Determine the [x, y] coordinate at the center of the cell enclosing the given text.  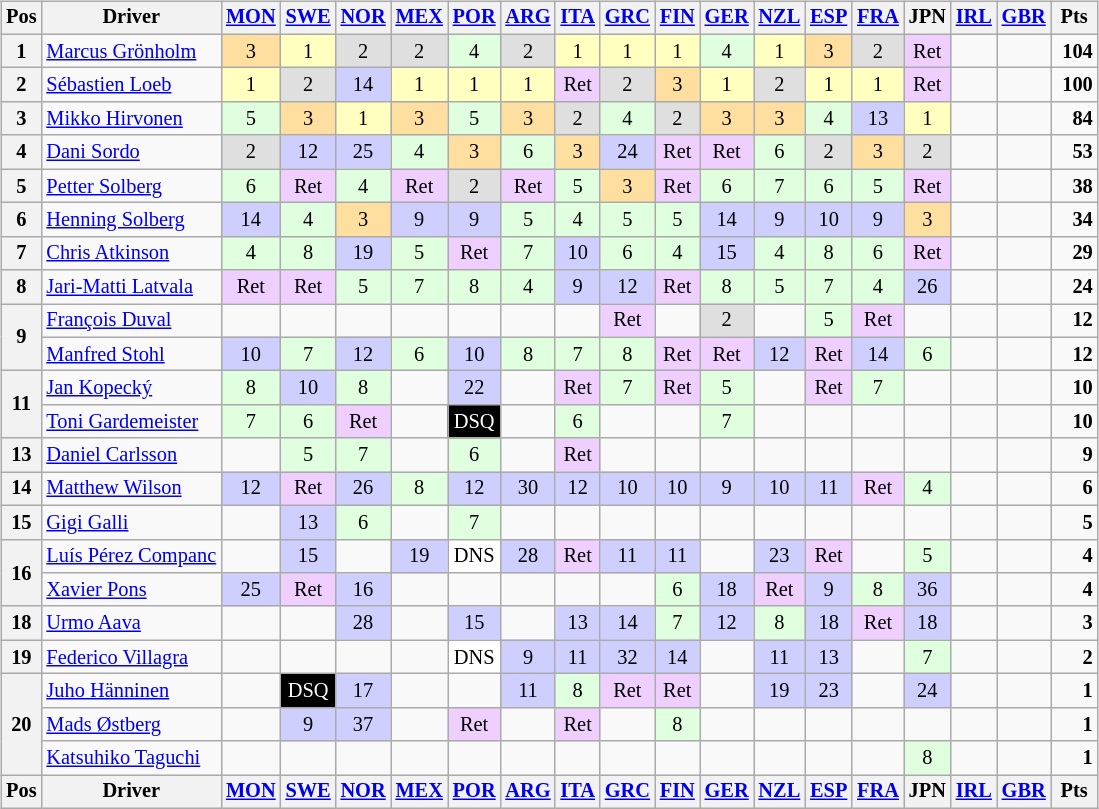
Manfred Stohl [131, 354]
Federico Villagra [131, 657]
17 [364, 691]
Dani Sordo [131, 152]
Gigi Galli [131, 522]
Jari-Matti Latvala [131, 287]
36 [928, 590]
100 [1074, 85]
Toni Gardemeister [131, 422]
53 [1074, 152]
29 [1074, 253]
Matthew Wilson [131, 489]
84 [1074, 119]
34 [1074, 220]
38 [1074, 186]
Xavier Pons [131, 590]
Mikko Hirvonen [131, 119]
37 [364, 724]
Jan Kopecký [131, 388]
Sébastien Loeb [131, 85]
François Duval [131, 321]
22 [474, 388]
Urmo Aava [131, 623]
Luís Pérez Companc [131, 556]
Katsuhiko Taguchi [131, 758]
30 [528, 489]
Daniel Carlsson [131, 455]
Mads Østberg [131, 724]
104 [1074, 51]
Chris Atkinson [131, 253]
Marcus Grönholm [131, 51]
32 [628, 657]
Petter Solberg [131, 186]
Juho Hänninen [131, 691]
20 [21, 724]
Henning Solberg [131, 220]
